Return the [X, Y] coordinate for the center point of the cell that contains the specified text.  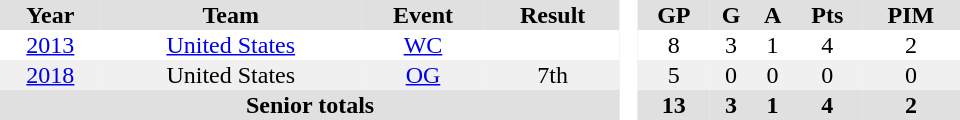
Pts [828, 15]
Event [423, 15]
2013 [50, 45]
A [773, 15]
OG [423, 75]
Result [552, 15]
G [732, 15]
Year [50, 15]
Team [231, 15]
7th [552, 75]
8 [674, 45]
2018 [50, 75]
5 [674, 75]
GP [674, 15]
WC [423, 45]
PIM [911, 15]
13 [674, 105]
Senior totals [310, 105]
